Identify which cell holds the provided text, then report its (x, y) central coordinate. 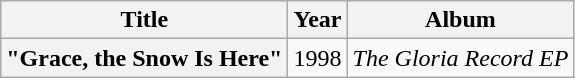
Album (460, 20)
"Grace, the Snow Is Here" (144, 58)
1998 (318, 58)
Year (318, 20)
The Gloria Record EP (460, 58)
Title (144, 20)
